From the cell containing the given text, extract its center point as (x, y) coordinate. 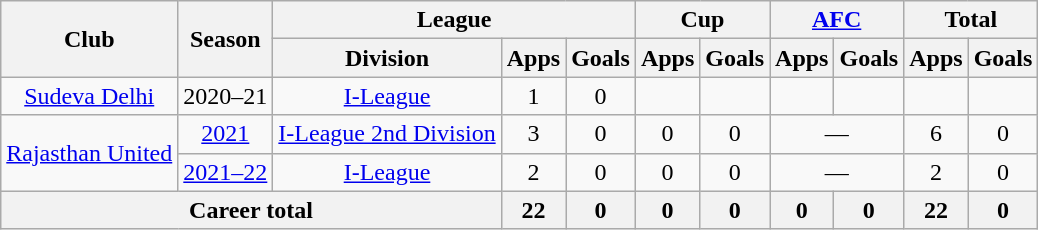
Club (90, 39)
Sudeva Delhi (90, 96)
League (454, 20)
1 (533, 96)
Career total (251, 210)
Cup (702, 20)
Total (971, 20)
Season (226, 39)
Division (387, 58)
AFC (837, 20)
2021–22 (226, 172)
3 (533, 134)
I-League 2nd Division (387, 134)
Rajasthan United (90, 153)
6 (936, 134)
2021 (226, 134)
2020–21 (226, 96)
